Detect which cell encompasses the target text, then output its [X, Y] center coordinate. 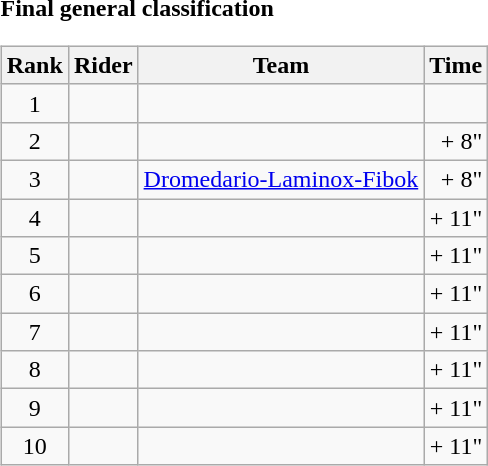
3 [34, 179]
Team [281, 65]
8 [34, 370]
1 [34, 103]
Rider [103, 65]
Dromedario-Laminox-Fibok [281, 179]
5 [34, 256]
Time [456, 65]
4 [34, 217]
6 [34, 294]
Rank [34, 65]
2 [34, 141]
7 [34, 332]
9 [34, 408]
10 [34, 446]
